Provide the [x, y] coordinate of the cell's center where the given text is located.  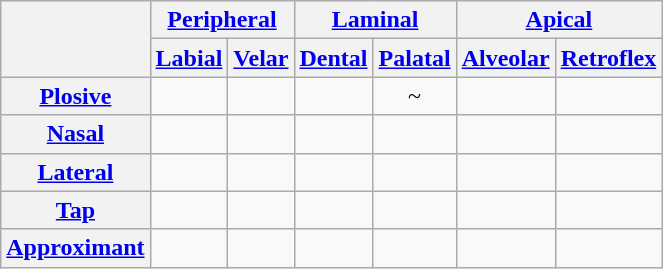
Labial [189, 58]
Plosive [76, 96]
Palatal [414, 58]
Apical [559, 20]
Lateral [76, 172]
Alveolar [506, 58]
Peripheral [222, 20]
~ [414, 96]
Dental [334, 58]
Approximant [76, 248]
Nasal [76, 134]
Retroflex [608, 58]
Velar [261, 58]
Laminal [375, 20]
Tap [76, 210]
